Return [X, Y] of the center of cell containing provided text 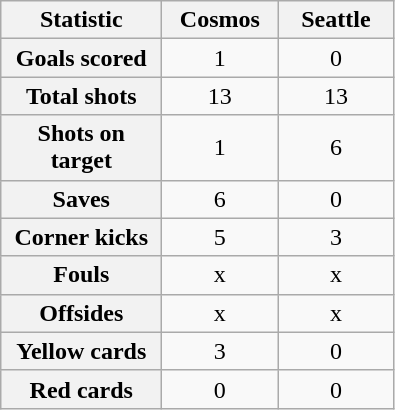
5 [220, 237]
Corner kicks [82, 237]
Seattle [336, 20]
Yellow cards [82, 351]
Offsides [82, 313]
Saves [82, 199]
Goals scored [82, 58]
Total shots [82, 96]
Cosmos [220, 20]
Shots on target [82, 148]
Statistic [82, 20]
Red cards [82, 389]
Fouls [82, 275]
